Return (x, y) of the center of cell containing provided text 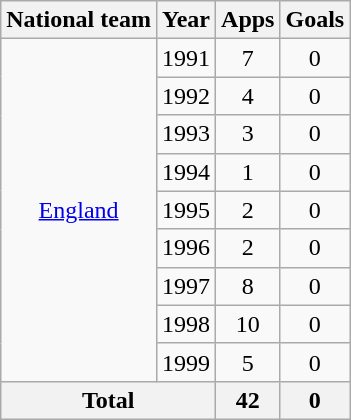
1993 (186, 134)
Total (108, 400)
42 (248, 400)
1992 (186, 96)
1996 (186, 248)
3 (248, 134)
Year (186, 20)
10 (248, 324)
Goals (315, 20)
1999 (186, 362)
1997 (186, 286)
1 (248, 172)
8 (248, 286)
1991 (186, 58)
5 (248, 362)
National team (79, 20)
1998 (186, 324)
1994 (186, 172)
England (79, 210)
1995 (186, 210)
Apps (248, 20)
4 (248, 96)
7 (248, 58)
